Pinpoint the cell where the given text exists, returning its [x, y] midpoint coordinate. 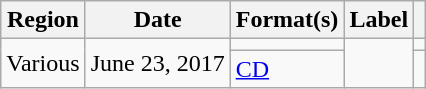
Format(s) [287, 20]
Various [43, 64]
Date [158, 20]
June 23, 2017 [158, 64]
CD [287, 69]
Region [43, 20]
Label [379, 20]
